Provide the (x, y) coordinate of the cell's center where the given text is located.  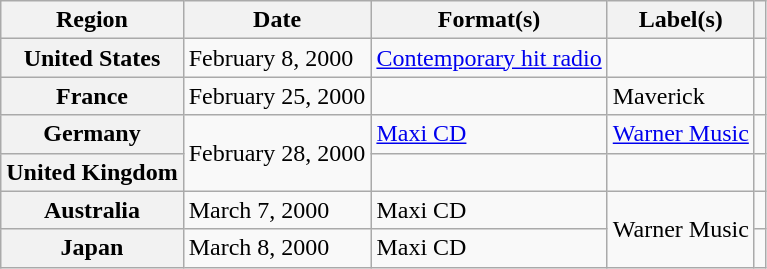
March 8, 2000 (277, 248)
Region (92, 20)
March 7, 2000 (277, 210)
Label(s) (680, 20)
February 28, 2000 (277, 153)
Germany (92, 134)
United Kingdom (92, 172)
February 8, 2000 (277, 58)
United States (92, 58)
February 25, 2000 (277, 96)
France (92, 96)
Date (277, 20)
Japan (92, 248)
Australia (92, 210)
Contemporary hit radio (489, 58)
Format(s) (489, 20)
Maverick (680, 96)
